Locate the cell with the specified text and output its [X, Y] center coordinate. 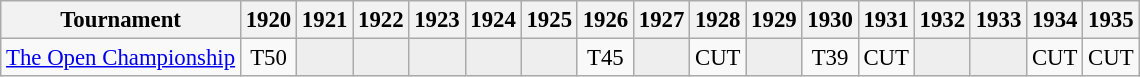
1931 [886, 20]
T45 [605, 58]
1926 [605, 20]
1930 [830, 20]
1932 [942, 20]
1934 [1055, 20]
1927 [661, 20]
1922 [381, 20]
1921 [325, 20]
1920 [268, 20]
1924 [493, 20]
1923 [437, 20]
1933 [998, 20]
Tournament [121, 20]
T39 [830, 58]
1935 [1111, 20]
1928 [718, 20]
1925 [549, 20]
1929 [774, 20]
T50 [268, 58]
The Open Championship [121, 58]
